Scan for the cell matching the given text and deliver its (x, y) coordinate at center. 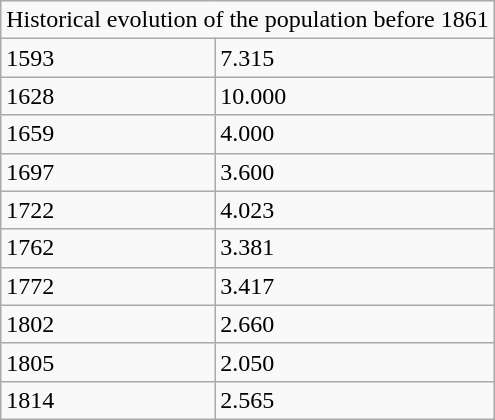
1814 (108, 400)
4.023 (354, 210)
2.565 (354, 400)
1593 (108, 58)
2.050 (354, 362)
3.600 (354, 172)
1762 (108, 248)
Historical evolution of the population before 1861 (248, 20)
1628 (108, 96)
3.417 (354, 286)
2.660 (354, 324)
1659 (108, 134)
1802 (108, 324)
7.315 (354, 58)
1722 (108, 210)
3.381 (354, 248)
1805 (108, 362)
10.000 (354, 96)
4.000 (354, 134)
1697 (108, 172)
1772 (108, 286)
